Search for the cell housing the specified text and yield its [X, Y] center coordinate. 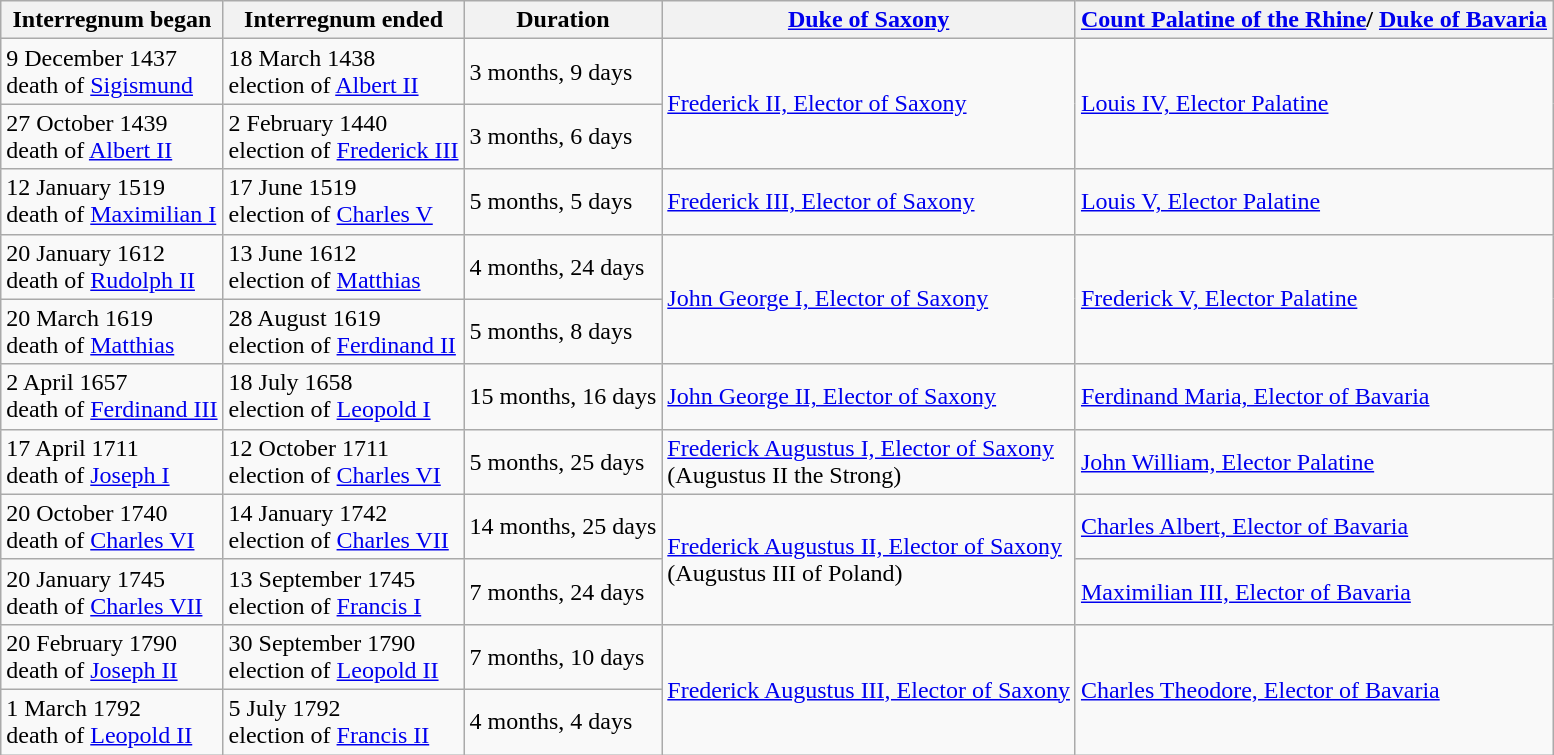
20 March 1619death of Matthias [112, 332]
Ferdinand Maria, Elector of Bavaria [1314, 396]
5 July 1792election of Francis II [344, 722]
Louis IV, Elector Palatine [1314, 104]
4 months, 4 days [563, 722]
Interregnum ended [344, 20]
1 March 1792death of Leopold II [112, 722]
20 February 1790death of Joseph II [112, 656]
17 April 1711death of Joseph I [112, 462]
20 October 1740death of Charles VI [112, 526]
3 months, 6 days [563, 136]
5 months, 25 days [563, 462]
14 months, 25 days [563, 526]
Duke of Saxony [869, 20]
15 months, 16 days [563, 396]
Frederick II, Elector of Saxony [869, 104]
5 months, 5 days [563, 202]
Duration [563, 20]
Interregnum began [112, 20]
Frederick III, Elector of Saxony [869, 202]
John George I, Elector of Saxony [869, 299]
12 January 1519death of Maximilian I [112, 202]
2 February 1440election of Frederick III [344, 136]
John George II, Elector of Saxony [869, 396]
7 months, 10 days [563, 656]
12 October 1711election of Charles VI [344, 462]
Charles Theodore, Elector of Bavaria [1314, 689]
3 months, 9 days [563, 72]
20 January 1745death of Charles VII [112, 592]
2 April 1657death of Ferdinand III [112, 396]
20 January 1612death of Rudolph II [112, 266]
John William, Elector Palatine [1314, 462]
17 June 1519election of Charles V [344, 202]
5 months, 8 days [563, 332]
Louis V, Elector Palatine [1314, 202]
18 March 1438election of Albert II [344, 72]
7 months, 24 days [563, 592]
Frederick Augustus I, Elector of Saxony (Augustus II the Strong) [869, 462]
18 July 1658election of Leopold I [344, 396]
13 September 1745election of Francis I [344, 592]
30 September 1790election of Leopold II [344, 656]
Charles Albert, Elector of Bavaria [1314, 526]
Frederick Augustus III, Elector of Saxony [869, 689]
14 January 1742election of Charles VII [344, 526]
Maximilian III, Elector of Bavaria [1314, 592]
13 June 1612election of Matthias [344, 266]
9 December 1437death of Sigismund [112, 72]
27 October 1439death of Albert II [112, 136]
4 months, 24 days [563, 266]
Frederick Augustus II, Elector of Saxony (Augustus III of Poland) [869, 559]
Frederick V, Elector Palatine [1314, 299]
Count Palatine of the Rhine/ Duke of Bavaria [1314, 20]
28 August 1619election of Ferdinand II [344, 332]
